Detect which cell encompasses the target text, then output its (x, y) center coordinate. 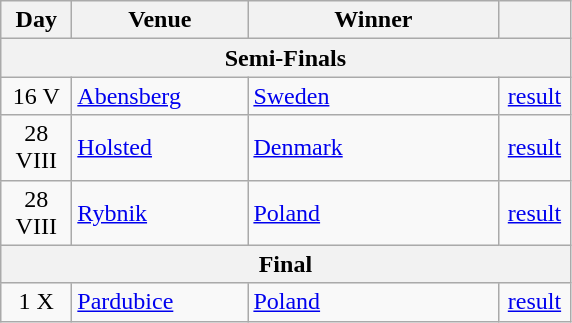
Denmark (374, 148)
16 V (36, 96)
Day (36, 20)
Abensberg (160, 96)
1 X (36, 302)
Pardubice (160, 302)
Venue (160, 20)
Final (286, 264)
Sweden (374, 96)
Rybnik (160, 212)
Holsted (160, 148)
Semi-Finals (286, 58)
Winner (374, 20)
